Provide the (X, Y) coordinate of the cell's center where the given text is located.  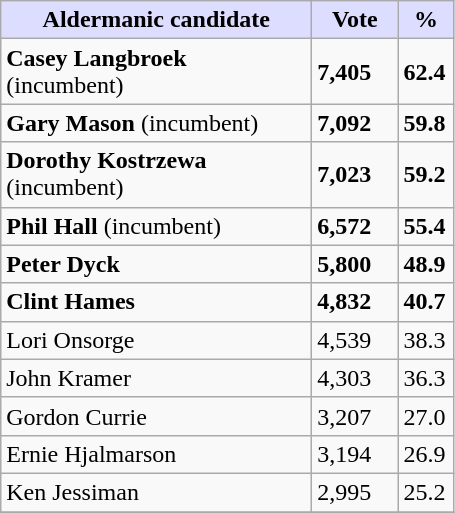
36.3 (426, 378)
48.9 (426, 264)
3,207 (355, 416)
Aldermanic candidate (156, 20)
7,023 (355, 174)
John Kramer (156, 378)
Clint Hames (156, 302)
Casey Langbroek (incumbent) (156, 72)
26.9 (426, 454)
7,405 (355, 72)
62.4 (426, 72)
59.8 (426, 123)
Phil Hall (incumbent) (156, 226)
55.4 (426, 226)
4,832 (355, 302)
Vote (355, 20)
38.3 (426, 340)
Dorothy Kostrzewa (incumbent) (156, 174)
Gary Mason (incumbent) (156, 123)
6,572 (355, 226)
4,539 (355, 340)
Ken Jessiman (156, 492)
25.2 (426, 492)
2,995 (355, 492)
5,800 (355, 264)
40.7 (426, 302)
59.2 (426, 174)
Lori Onsorge (156, 340)
Gordon Currie (156, 416)
% (426, 20)
7,092 (355, 123)
Peter Dyck (156, 264)
4,303 (355, 378)
3,194 (355, 454)
27.0 (426, 416)
Ernie Hjalmarson (156, 454)
